Capture the cell that displays the provided text and extract its (x, y) central coordinate. 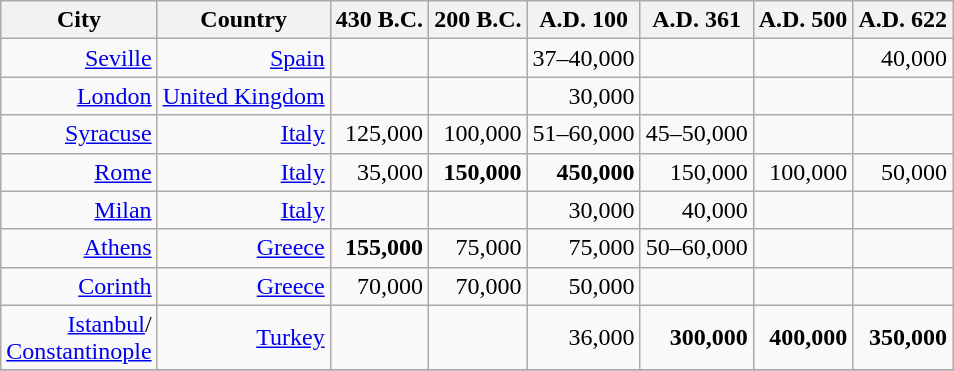
125,000 (379, 134)
A.D. 500 (803, 20)
200 B.C. (478, 20)
36,000 (584, 338)
400,000 (803, 338)
37–40,000 (584, 58)
London (79, 96)
Country (244, 20)
350,000 (903, 338)
Syracuse (79, 134)
City (79, 20)
450,000 (584, 172)
Athens (79, 248)
Seville (79, 58)
50–60,000 (696, 248)
Corinth (79, 286)
430 B.C. (379, 20)
Turkey (244, 338)
Rome (79, 172)
A.D. 100 (584, 20)
A.D. 361 (696, 20)
United Kingdom (244, 96)
A.D. 622 (903, 20)
Istanbul/Constantinople (79, 338)
45–50,000 (696, 134)
Spain (244, 58)
51–60,000 (584, 134)
155,000 (379, 248)
Milan (79, 210)
300,000 (696, 338)
35,000 (379, 172)
